Provide the [X, Y] coordinate of the cell's center where the given text is located.  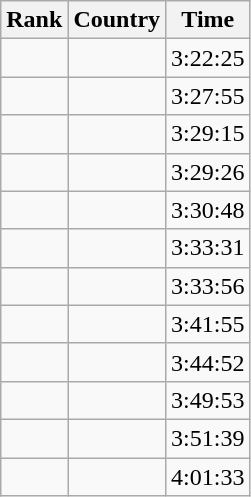
3:29:15 [208, 134]
4:01:33 [208, 477]
Rank [34, 20]
3:41:55 [208, 324]
3:33:56 [208, 286]
Country [117, 20]
3:22:25 [208, 58]
3:33:31 [208, 248]
3:44:52 [208, 362]
3:51:39 [208, 438]
3:27:55 [208, 96]
3:30:48 [208, 210]
Time [208, 20]
3:29:26 [208, 172]
3:49:53 [208, 400]
